Identify which cell holds the provided text, then report its [x, y] central coordinate. 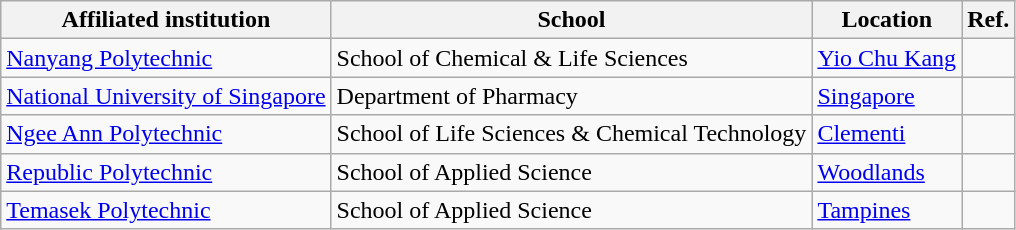
Department of Pharmacy [572, 96]
Singapore [887, 96]
Republic Polytechnic [166, 172]
Tampines [887, 210]
Clementi [887, 134]
Affiliated institution [166, 20]
Yio Chu Kang [887, 58]
Ngee Ann Polytechnic [166, 134]
School of Life Sciences & Chemical Technology [572, 134]
Ref. [988, 20]
Temasek Polytechnic [166, 210]
Nanyang Polytechnic [166, 58]
Location [887, 20]
Woodlands [887, 172]
School [572, 20]
School of Chemical & Life Sciences [572, 58]
National University of Singapore [166, 96]
